Output the (x, y) coordinate of the center of the cell containing the given text.  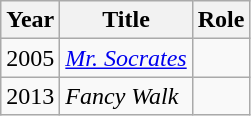
Fancy Walk (126, 96)
Role (221, 20)
Mr. Socrates (126, 58)
Title (126, 20)
2005 (30, 58)
2013 (30, 96)
Year (30, 20)
